Identify which cell holds the provided text, then report its [x, y] central coordinate. 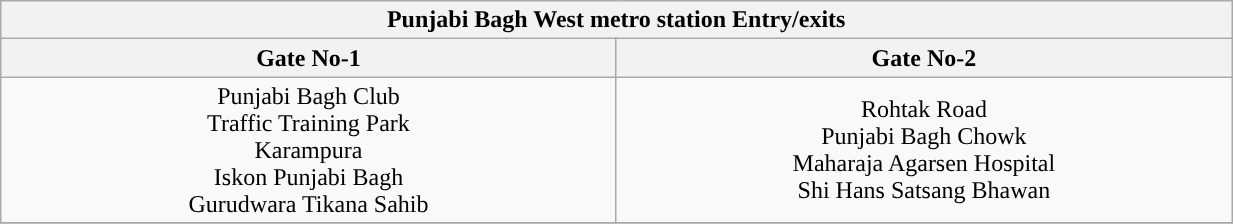
Gate No-1 [308, 58]
Punjabi Bagh ClubTraffic Training ParkKarampuraIskon Punjabi BaghGurudwara Tikana Sahib [308, 150]
Rohtak RoadPunjabi Bagh Chowk Maharaja Agarsen Hospital Shi Hans Satsang Bhawan [924, 150]
Gate No-2 [924, 58]
Punjabi Bagh West metro station Entry/exits [616, 20]
